Search for the cell housing the specified text and yield its (X, Y) center coordinate. 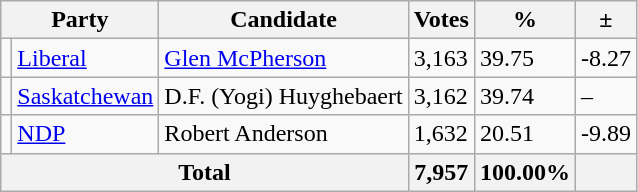
Total (204, 172)
-9.89 (606, 134)
Votes (441, 20)
Robert Anderson (284, 134)
1,632 (441, 134)
± (606, 20)
-8.27 (606, 58)
100.00% (524, 172)
20.51 (524, 134)
7,957 (441, 172)
% (524, 20)
Glen McPherson (284, 58)
39.74 (524, 96)
– (606, 96)
39.75 (524, 58)
NDP (86, 134)
3,162 (441, 96)
3,163 (441, 58)
Saskatchewan (86, 96)
Candidate (284, 20)
Party (80, 20)
Liberal (86, 58)
D.F. (Yogi) Huyghebaert (284, 96)
